Determine the (x, y) coordinate at the center of the cell enclosing the given text.  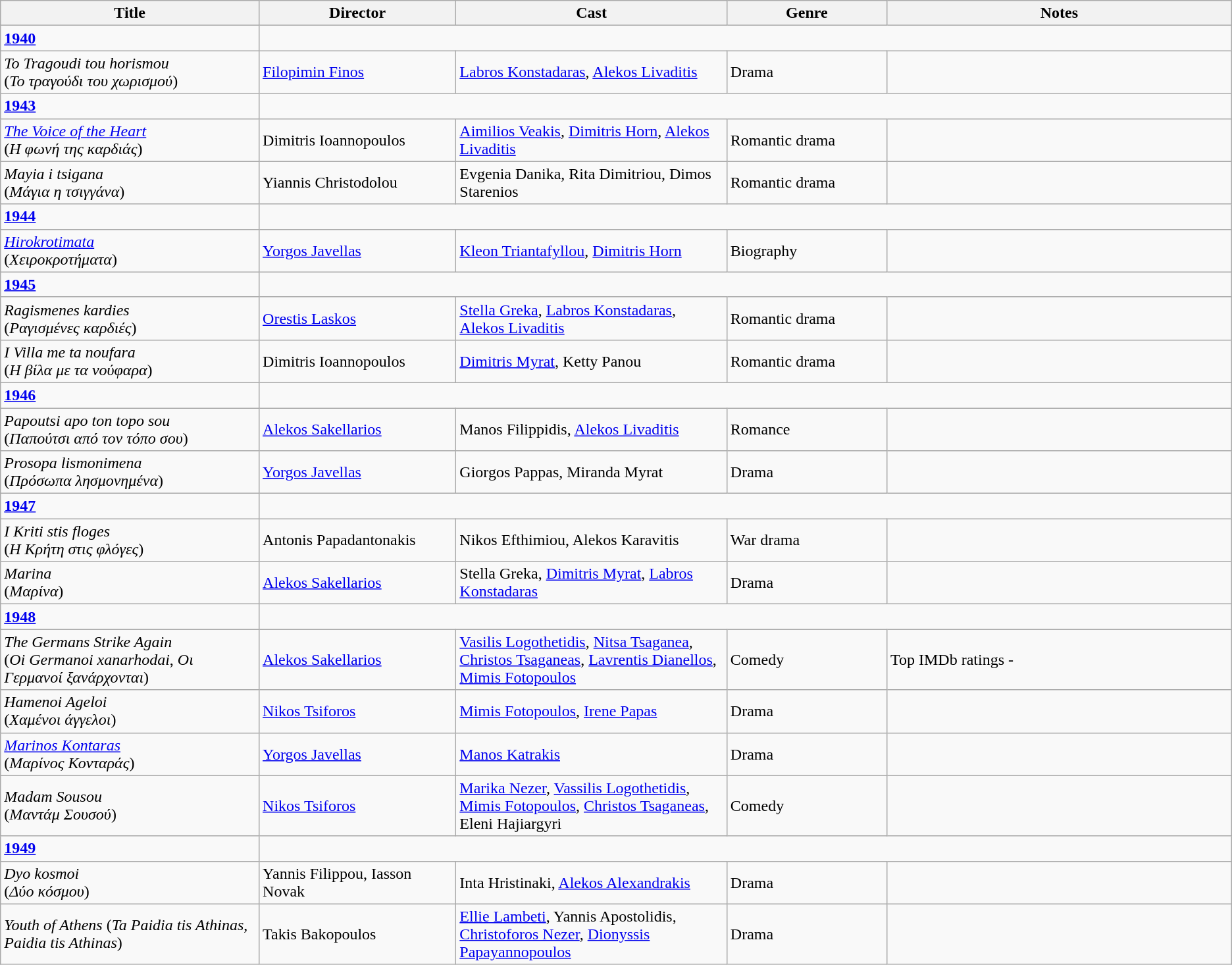
Youth of Athens (Ta Paidia tis Athinas, Paidia tis Athinas) (130, 934)
Top IMDb ratings - (1059, 660)
Genre (807, 13)
Stella Greka, Labros Konstadaras, Alekos Livaditis (591, 319)
Yiannis Christodolou (358, 183)
Filopimin Finos (358, 72)
Nikos Efthimiou, Alekos Karavitis (591, 540)
Stella Greka, Dimitris Myrat, Labros Konstadaras (591, 583)
1946 (130, 395)
I Kriti stis floges(Η Κρήτη στις φλόγες) (130, 540)
Biography (807, 250)
Evgenia Danika, Rita Dimitriou, Dimos Starenios (591, 183)
Notes (1059, 13)
Inta Hristinaki, Alekos Alexandrakis (591, 882)
Marina(Μαρίνα) (130, 583)
The Germans Strike Again(Oi Germanoi xanarhodai, Οι Γερμανοί ξανάρχονται) (130, 660)
Antonis Papadantonakis (358, 540)
Ellie Lambeti, Yannis Apostolidis, Christoforos Nezer, Dionyssis Papayannopoulos (591, 934)
1940 (130, 38)
Director (358, 13)
1944 (130, 217)
The Voice of the Heart(Η φωνή της καρδιάς) (130, 140)
Ragismenes kardies(Ραγισμένες καρδιές) (130, 319)
Dyo kosmoi(Δύο κόσμου) (130, 882)
Yannis Filippou, Iasson Novak (358, 882)
War drama (807, 540)
Madam Sousou(Μαντάμ Σουσού) (130, 806)
To Tragoudi tou horismou(Το τραγούδι του χωρισμού) (130, 72)
Mimis Fotopoulos, Irene Papas (591, 711)
Takis Bakopoulos (358, 934)
Title (130, 13)
1949 (130, 848)
Giorgos Pappas, Miranda Myrat (591, 473)
Cast (591, 13)
Papoutsi apo ton topo sou(Παπούτσι από τον τόπο σου) (130, 429)
Vasilis Logothetidis, Nitsa Tsaganea, Christos Tsaganeas, Lavrentis Dianellos, Mimis Fotopoulos (591, 660)
Marika Nezer, Vassilis Logothetidis, Mimis Fotopoulos, Christos Tsaganeas, Eleni Hajiargyri (591, 806)
1947 (130, 506)
1943 (130, 106)
Dimitris Myrat, Ketty Panou (591, 361)
Hirokrotimata(Χειροκροτήματα) (130, 250)
Kleon Triantafyllou, Dimitris Horn (591, 250)
Prosopa lismonimena(Πρόσωπα λησμονημένα) (130, 473)
Manos Filippidis, Alekos Livaditis (591, 429)
Manos Katrakis (591, 754)
Marinos Kontaras(Μαρίνος Κονταράς) (130, 754)
1948 (130, 617)
I Villa me ta noufara(Η βίλα με τα νούφαρα) (130, 361)
Romance (807, 429)
Mayia i tsigana(Μάγια η τσιγγάνα) (130, 183)
1945 (130, 284)
Hamenoi Ageloi(Χαμένοι άγγελοι) (130, 711)
Labros Konstadaras, Alekos Livaditis (591, 72)
Aimilios Veakis, Dimitris Horn, Alekos Livaditis (591, 140)
Orestis Laskos (358, 319)
